Pinpoint the cell where the given text exists, returning its [x, y] midpoint coordinate. 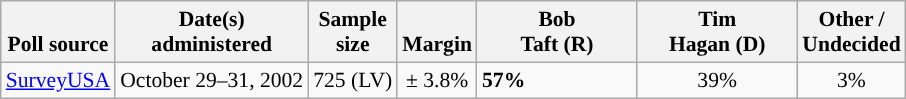
Date(s)administered [212, 32]
BobTaft (R) [557, 32]
TimHagan (D) [717, 32]
Samplesize [352, 32]
Poll source [58, 32]
October 29–31, 2002 [212, 80]
725 (LV) [352, 80]
57% [557, 80]
3% [851, 80]
Other /Undecided [851, 32]
39% [717, 80]
± 3.8% [437, 80]
SurveyUSA [58, 80]
Margin [437, 32]
